Determine the (x, y) coordinate at the center of the cell enclosing the given text.  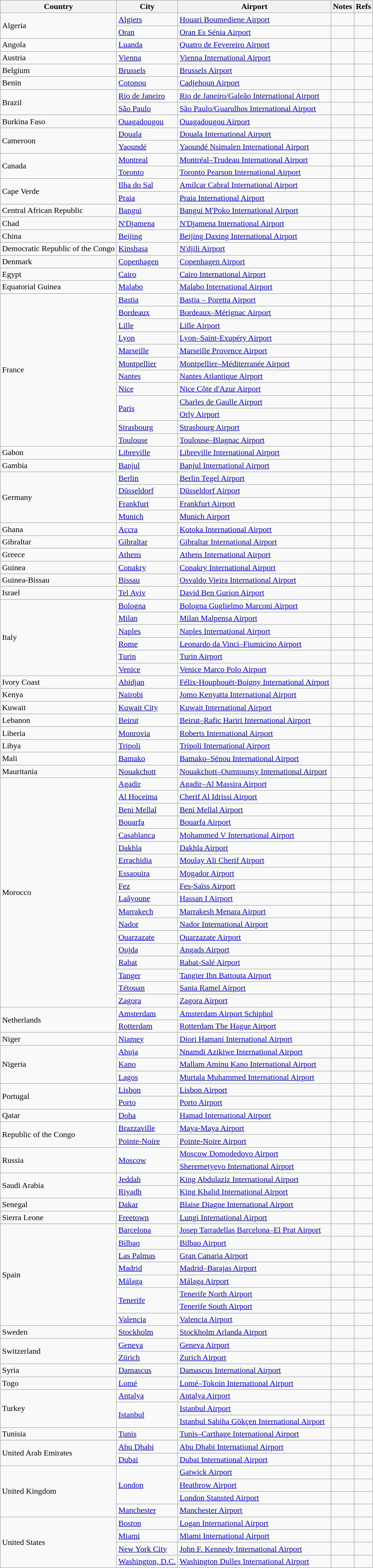
Porto Airport (254, 1103)
Houari Boumediene Airport (254, 19)
Ilha do Sal (147, 185)
Bilbao (147, 1243)
Brazil (58, 102)
Airport (254, 7)
Switzerland (58, 1351)
Kenya (58, 695)
Copenhagen Airport (254, 262)
Notes (343, 7)
Istanbul (147, 1415)
Nantes (147, 376)
Portugal (58, 1096)
Abuja (147, 1052)
Banjul International Airport (254, 465)
City (147, 7)
Syria (58, 1370)
Refs (363, 7)
Turin Airport (254, 657)
Geneva Airport (254, 1345)
Dakhla Airport (254, 848)
Bouarfa (147, 822)
Copenhagen (147, 262)
Amsterdam Airport Schiphol (254, 1014)
Malabo International Airport (254, 287)
Equatorial Guinea (58, 287)
Antalya (147, 1396)
Sierra Leone (58, 1217)
Guinea (58, 568)
Malabo (147, 287)
Frankfurt (147, 504)
Tétouan (147, 988)
Ouagadougou (147, 121)
Tunis (147, 1434)
Moulay Ali Cherif Airport (254, 861)
Bologna (147, 606)
Belgium (58, 70)
Lebanon (58, 720)
Dakar (147, 1205)
Cherif Al Idrissi Airport (254, 797)
Damascus International Airport (254, 1370)
Sweden (58, 1332)
Gran Canaria Airport (254, 1256)
Miami (147, 1536)
Madrid (147, 1268)
Beijing (147, 236)
Luanda (147, 45)
Ouarzazate (147, 937)
Stockholm Arlanda Airport (254, 1332)
United Arab Emirates (58, 1453)
Yaoundé (147, 147)
Kano (147, 1064)
Milan (147, 618)
France (58, 370)
Dubai International Airport (254, 1460)
Tenerife South Airport (254, 1306)
Félix-Houphouët-Boigny International Airport (254, 682)
Douala International Airport (254, 134)
Senegal (58, 1205)
Amsterdam (147, 1014)
Osvaldo Vieira International Airport (254, 580)
Montpellier–Méditerranée Airport (254, 363)
Oran (147, 32)
Kuwait (58, 707)
Roberts International Airport (254, 733)
New York City (147, 1549)
Guinea-Bissau (58, 580)
Bastia – Poretta Airport (254, 300)
Agadir (147, 784)
Lisbon (147, 1090)
Angola (58, 45)
Nice (147, 389)
Gatwick Airport (254, 1472)
Jomo Kenyatta International Airport (254, 695)
Logan International Airport (254, 1523)
Spain (58, 1275)
Conakry International Airport (254, 568)
Bangui M'Poko International Airport (254, 211)
Nador (147, 924)
Rabat (147, 962)
Fes-Saïss Airport (254, 886)
London Stansted Airport (254, 1498)
Praia (147, 198)
Errachidia (147, 861)
N'Djamena (147, 223)
Montréal–Trudeau International Airport (254, 160)
Dubai (147, 1460)
Abu Dhabi (147, 1447)
Paris (147, 408)
Murtala Muhammed International Airport (254, 1077)
Tenerife North Airport (254, 1294)
Barcelona (147, 1230)
Beirut–Rafic Hariri International Airport (254, 720)
Valencia (147, 1319)
Tangier Ibn Battouta Airport (254, 975)
Country (58, 7)
Montreal (147, 160)
Bissau (147, 580)
Burkina Faso (58, 121)
Zürich (147, 1357)
Banjul (147, 465)
Brussels Airport (254, 70)
São Paulo/Guarulhos International Airport (254, 108)
Praia International Airport (254, 198)
Douala (147, 134)
Germany (58, 497)
Abidjan (147, 682)
Libreville International Airport (254, 453)
Ivory Coast (58, 682)
Lisbon Airport (254, 1090)
Rotterdam The Hague Airport (254, 1026)
Istanbul Airport (254, 1409)
Geneva (147, 1345)
Pointe-Noire (147, 1141)
Tel Aviv (147, 593)
Antalya Airport (254, 1396)
Nice Côte d'Azur Airport (254, 389)
Mallam Aminu Kano International Airport (254, 1064)
Riyadh (147, 1192)
Josep Tarradellas Barcelona–El Prat Airport (254, 1230)
Yaoundé Nsimalen International Airport (254, 147)
United Kingdom (58, 1491)
Gabon (58, 453)
Vienna (147, 58)
Amílcar Cabral International Airport (254, 185)
Sheremetyevo International Airport (254, 1166)
Denmark (58, 262)
Algiers (147, 19)
Tripoli International Airport (254, 746)
Marseille (147, 351)
Cotonou (147, 83)
N'Djamena International Airport (254, 223)
Las Palmas (147, 1256)
Democratic Republic of the Congo (58, 249)
Essaouira (147, 873)
Monrovia (147, 733)
Nairobi (147, 695)
Hassan I Airport (254, 899)
Italy (58, 638)
Rio de Janeiro/Galeão International Airport (254, 96)
China (58, 236)
Toulouse (147, 440)
Lyon (147, 338)
Lungi International Airport (254, 1217)
Cameroon (58, 140)
Naples (147, 631)
Nouakchott–Oumtounsy International Airport (254, 771)
Bamako–Sénou International Airport (254, 758)
Beijing Daxing International Airport (254, 236)
Russia (58, 1160)
Egypt (58, 274)
Brazzaville (147, 1128)
Cairo International Airport (254, 274)
Bordeaux–Mérignac Airport (254, 312)
Conakry (147, 568)
Washington, D.C. (147, 1561)
Düsseldorf (147, 491)
Kotoka International Airport (254, 529)
Strasbourg Airport (254, 427)
Niamey (147, 1039)
Rio de Janeiro (147, 96)
Niger (58, 1039)
Blaise Diagne International Airport (254, 1205)
Toulouse–Blagnac Airport (254, 440)
Cadjehoun Airport (254, 83)
Valencia Airport (254, 1319)
Pointe-Noire Airport (254, 1141)
Nigeria (58, 1064)
Accra (147, 529)
Tenerife (147, 1300)
Beni Mellal Airport (254, 810)
Lyon–Saint-Exupéry Airport (254, 338)
Fez (147, 886)
Strasbourg (147, 427)
Munich (147, 516)
Venice Marco Polo Airport (254, 669)
Istanbul Sabiha Gökçen International Airport (254, 1421)
Mohammed V International Airport (254, 835)
Boston (147, 1523)
Ouarzazate Airport (254, 937)
Bilbao Airport (254, 1243)
Bologna Guglielmo Marconi Airport (254, 606)
Qatar (58, 1115)
São Paulo (147, 108)
Chad (58, 223)
Venice (147, 669)
Ghana (58, 529)
Toronto (147, 172)
Gambia (58, 465)
Montpellier (147, 363)
Heathrow Airport (254, 1485)
Lagos (147, 1077)
Agadir–Al Massira Airport (254, 784)
Austria (58, 58)
Abu Dhabi International Airport (254, 1447)
Mogador Airport (254, 873)
Greece (58, 554)
N'djili Airport (254, 249)
Madrid–Barajas Airport (254, 1268)
Saudi Arabia (58, 1185)
Mali (58, 758)
Vienna International Airport (254, 58)
Berlin Tegel Airport (254, 478)
Orly Airport (254, 415)
Marrakesh Menara Airport (254, 911)
Doha (147, 1115)
Libreville (147, 453)
Zurich Airport (254, 1357)
Stockholm (147, 1332)
Quatro de Fevereiro Airport (254, 45)
Athens International Airport (254, 554)
Lomé (147, 1383)
Naples International Airport (254, 631)
Morocco (58, 893)
Gibraltar International Airport (254, 542)
Manchester (147, 1510)
Tunisia (58, 1434)
Oran Es Sénia Airport (254, 32)
Dakhla (147, 848)
King Khalid International Airport (254, 1192)
Manchester Airport (254, 1510)
Leonardo da Vinci–Fiumicino Airport (254, 644)
Benin (58, 83)
Bastia (147, 300)
Brussels (147, 70)
Canada (58, 166)
Bamako (147, 758)
Bouarfa Airport (254, 822)
Nantes Atlantique Airport (254, 376)
Lille (147, 325)
Porto (147, 1103)
Frankfurt Airport (254, 504)
Maya-Maya Airport (254, 1128)
Mauritania (58, 771)
Cape Verde (58, 192)
Beirut (147, 720)
Athens (147, 554)
Tunis–Carthage International Airport (254, 1434)
David Ben Gurion Airport (254, 593)
Munich Airport (254, 516)
Kuwait International Airport (254, 707)
Beni Mellal (147, 810)
Marseille Provence Airport (254, 351)
Liberia (58, 733)
Washington Dulles International Airport (254, 1561)
Netherlands (58, 1020)
Freetown (147, 1217)
Düsseldorf Airport (254, 491)
Republic of the Congo (58, 1134)
Oujda (147, 950)
Togo (58, 1383)
Rabat-Salé Airport (254, 962)
Tanger (147, 975)
Cairo (147, 274)
Zagora (147, 1001)
Rotterdam (147, 1026)
Nnamdi Azikiwe International Airport (254, 1052)
Ouagadougou Airport (254, 121)
Nador International Airport (254, 924)
Lille Airport (254, 325)
King Abdulaziz International Airport (254, 1179)
Kinshasa (147, 249)
Kuwait City (147, 707)
Charles de Gaulle Airport (254, 402)
Milan Malpensa Airport (254, 618)
Nouakchott (147, 771)
Turin (147, 657)
Tripoli (147, 746)
Moscow Domodedovo Airport (254, 1153)
Jeddah (147, 1179)
Marrakech (147, 911)
Miami International Airport (254, 1536)
Bangui (147, 211)
Moscow (147, 1160)
Berlin (147, 478)
Turkey (58, 1409)
Bordeaux (147, 312)
Hamad International Airport (254, 1115)
Toronto Pearson International Airport (254, 172)
Rome (147, 644)
Málaga (147, 1281)
United States (58, 1542)
Málaga Airport (254, 1281)
Sania Ramel Airport (254, 988)
Zagora Airport (254, 1001)
Libya (58, 746)
Laâyoune (147, 899)
Diori Hamani International Airport (254, 1039)
London (147, 1485)
Algeria (58, 26)
Casablanca (147, 835)
Lomé–Tokoin International Airport (254, 1383)
Al Hoceima (147, 797)
Damascus (147, 1370)
Angads Airport (254, 950)
John F. Kennedy International Airport (254, 1549)
Israel (58, 593)
Central African Republic (58, 211)
